From the cell containing the given text, extract its center point as (x, y) coordinate. 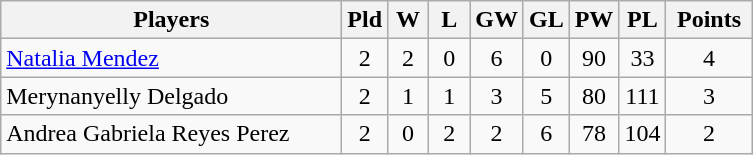
111 (642, 96)
PL (642, 20)
4 (709, 58)
Players (172, 20)
Pld (365, 20)
104 (642, 134)
GL (546, 20)
78 (594, 134)
GW (497, 20)
Merynanyelly Delgado (172, 96)
5 (546, 96)
Andrea Gabriela Reyes Perez (172, 134)
90 (594, 58)
Natalia Mendez (172, 58)
33 (642, 58)
PW (594, 20)
Points (709, 20)
W (408, 20)
80 (594, 96)
L (450, 20)
